Output the (X, Y) coordinate of the center of the cell containing the given text.  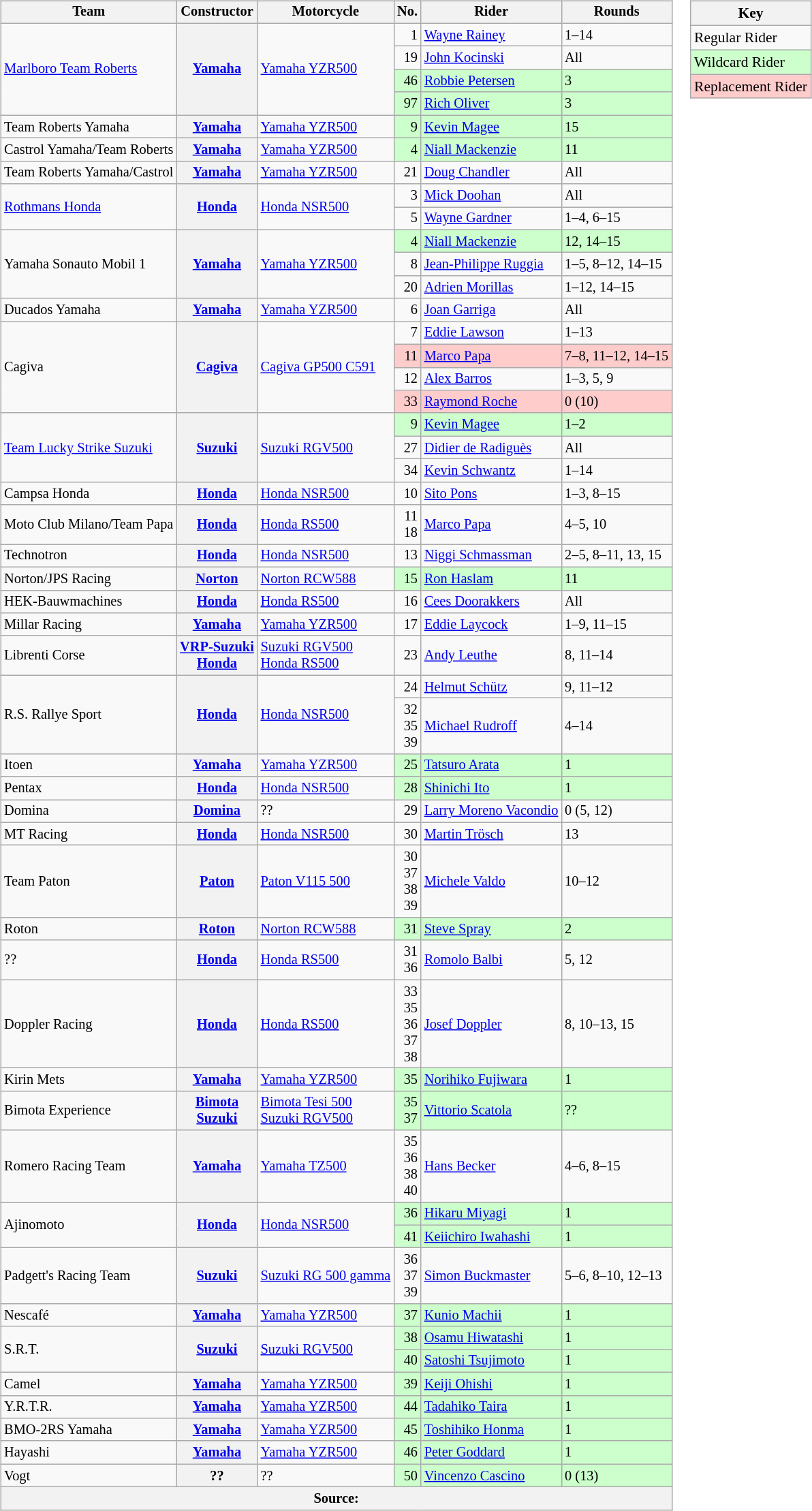
Satoshi Tsujimoto (491, 1361)
Ducados Yamaha (89, 310)
Bimota Tesi 500Suzuki RGV500 (326, 1110)
Romero Racing Team (89, 1166)
Peter Goddard (491, 1452)
BMO-2RS Yamaha (89, 1430)
Librenti Corse (89, 655)
Yamaha TZ500 (326, 1166)
38 (407, 1338)
0 (10) (616, 402)
Osamu Hiwatashi (491, 1338)
Suzuki RGV500Honda RS500 (326, 655)
1–3, 8–15 (616, 493)
No. (407, 12)
Adrien Morillas (491, 287)
Steve Spray (491, 929)
Doppler Racing (89, 1024)
4–14 (616, 726)
Michele Valdo (491, 882)
Constructor (217, 12)
1118 (407, 525)
Bimota Experience (89, 1110)
Doug Chandler (491, 172)
Wayne Rainey (491, 35)
Team Roberts Yamaha (89, 127)
8, 10–13, 15 (616, 1024)
Robbie Petersen (491, 81)
Sito Pons (491, 493)
9, 11–12 (616, 687)
24 (407, 687)
BimotaSuzuki (217, 1110)
21 (407, 172)
8 (407, 264)
44 (407, 1407)
Marlboro Team Roberts (89, 69)
1–12, 14–15 (616, 287)
Rothmans Honda (89, 207)
Team Roberts Yamaha/Castrol (89, 172)
Camel (89, 1384)
0 (13) (616, 1476)
33 (407, 402)
2 (616, 929)
17 (407, 625)
39 (407, 1384)
2–5, 8–11, 13, 15 (616, 556)
36 (407, 1214)
Niggi Schmassman (491, 556)
7–8, 11–12, 14–15 (616, 356)
Moto Club Milano/Team Papa (89, 525)
Castrol Yamaha/Team Roberts (89, 150)
Kevin Schwantz (491, 471)
Larry Moreno Vacondio (491, 811)
VRP-SuzukiHonda (217, 655)
40 (407, 1361)
4–6, 8–15 (616, 1166)
19 (407, 58)
Helmut Schütz (491, 687)
Wildcard Rider (751, 62)
Kirin Mets (89, 1080)
37 (407, 1315)
Y.R.T.R. (89, 1407)
Itoen (89, 765)
Millar Racing (89, 625)
Romolo Balbi (491, 960)
10 (407, 493)
Didier de Radiguès (491, 448)
Michael Rudroff (491, 726)
5, 12 (616, 960)
Regular Rider (751, 37)
4–5, 10 (616, 525)
Raymond Roche (491, 402)
Hayashi (89, 1452)
Shinichi Ito (491, 788)
35 (407, 1080)
8, 11–14 (616, 655)
Padgett's Racing Team (89, 1276)
3136 (407, 960)
12, 14–15 (616, 241)
34 (407, 471)
27 (407, 448)
Josef Doppler (491, 1024)
Vincenzo Cascino (491, 1476)
MT Racing (89, 834)
20 (407, 287)
Vogt (89, 1476)
Nescafé (89, 1315)
323539 (407, 726)
Pentax (89, 788)
Rich Oliver (491, 104)
Norihiko Fujiwara (491, 1080)
3335363738 (407, 1024)
Mick Doohan (491, 196)
Hans Becker (491, 1166)
1–13 (616, 333)
Eddie Lawson (491, 333)
Replacement Rider (751, 87)
Jean-Philippe Ruggia (491, 264)
1–3, 5, 9 (616, 379)
30 (407, 834)
5 (407, 219)
45 (407, 1430)
R.S. Rallye Sport (89, 714)
Tadahiko Taira (491, 1407)
HEK-Bauwmachines (89, 602)
S.R.T. (89, 1349)
Cagiva GP500 C591 (326, 368)
1–4, 6–15 (616, 219)
Hikaru Miyagi (491, 1214)
Martin Trösch (491, 834)
50 (407, 1476)
16 (407, 602)
23 (407, 655)
Norton (217, 578)
25 (407, 765)
Ron Haslam (491, 578)
Suzuki RG 500 gamma (326, 1276)
1–5, 8–12, 14–15 (616, 264)
Cees Doorakkers (491, 602)
Team Lucky Strike Suzuki (89, 447)
Paton (217, 882)
Kunio Machii (491, 1315)
10–12 (616, 882)
29 (407, 811)
Paton V115 500 (326, 882)
Technotron (89, 556)
6 (407, 310)
1–2 (616, 424)
John Kocinski (491, 58)
Wayne Gardner (491, 219)
Ajinomoto (89, 1225)
Joan Garriga (491, 310)
Tatsuro Arata (491, 765)
Alex Barros (491, 379)
Rider (491, 12)
Team Paton (89, 882)
Campsa Honda (89, 493)
Rounds (616, 12)
363739 (407, 1276)
Keiichiro Iwahashi (491, 1236)
Team (89, 12)
Motorcycle (326, 12)
1–9, 11–15 (616, 625)
30373839 (407, 882)
Keiji Ohishi (491, 1384)
Simon Buckmaster (491, 1276)
Toshihiko Honma (491, 1430)
12 (407, 379)
5–6, 8–10, 12–13 (616, 1276)
0 (5, 12) (616, 811)
31 (407, 929)
97 (407, 104)
3537 (407, 1110)
Norton/JPS Racing (89, 578)
41 (407, 1236)
35363840 (407, 1166)
Vittorio Scatola (491, 1110)
Key (751, 14)
Yamaha Sonauto Mobil 1 (89, 264)
Source: (337, 1499)
28 (407, 788)
Andy Leuthe (491, 655)
Eddie Laycock (491, 625)
7 (407, 333)
